Find where the given text appears and provide that cell's center as (X, Y) coordinate. 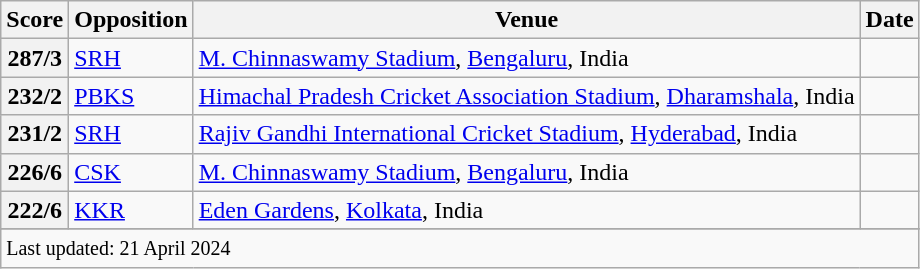
PBKS (131, 96)
Date (890, 20)
CSK (131, 172)
Last updated: 21 April 2024 (460, 248)
Rajiv Gandhi International Cricket Stadium, Hyderabad, India (526, 134)
226/6 (35, 172)
Score (35, 20)
Eden Gardens, Kolkata, India (526, 210)
287/3 (35, 58)
222/6 (35, 210)
231/2 (35, 134)
Opposition (131, 20)
Himachal Pradesh Cricket Association Stadium, Dharamshala, India (526, 96)
KKR (131, 210)
Venue (526, 20)
232/2 (35, 96)
